Provide the (x, y) coordinate of the cell's center where the given text is located.  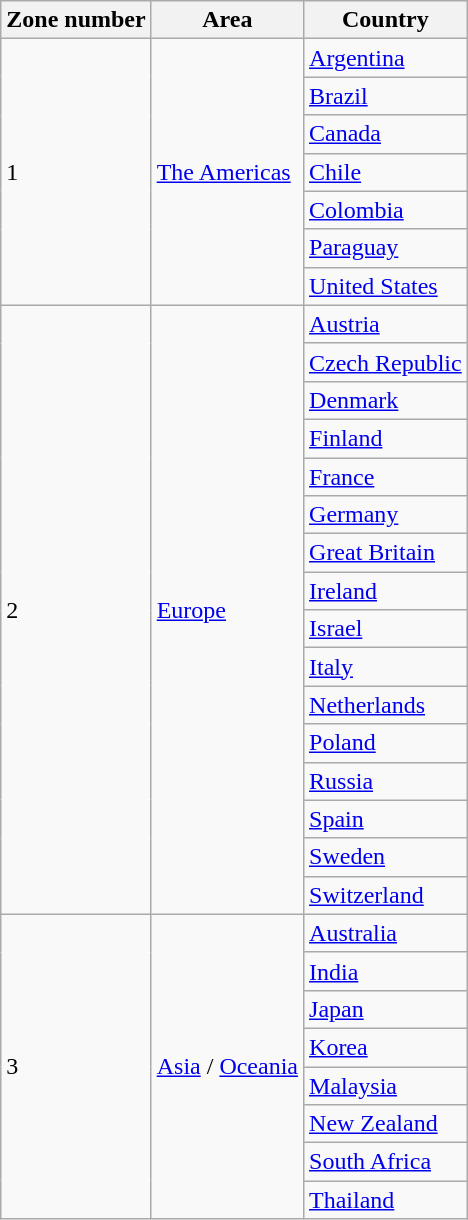
Japan (386, 1009)
Malaysia (386, 1085)
Korea (386, 1047)
Canada (386, 134)
Poland (386, 743)
Russia (386, 781)
Thailand (386, 1200)
Austria (386, 324)
The Americas (227, 172)
Spain (386, 819)
Denmark (386, 400)
Italy (386, 667)
Argentina (386, 58)
Country (386, 20)
Zone number (76, 20)
Germany (386, 515)
3 (76, 1066)
Area (227, 20)
Paraguay (386, 248)
Europe (227, 610)
Chile (386, 172)
Ireland (386, 591)
Switzerland (386, 895)
Asia / Oceania (227, 1066)
Netherlands (386, 705)
New Zealand (386, 1124)
1 (76, 172)
Colombia (386, 210)
Finland (386, 438)
South Africa (386, 1162)
Israel (386, 629)
United States (386, 286)
Brazil (386, 96)
Australia (386, 933)
Great Britain (386, 553)
France (386, 477)
India (386, 971)
2 (76, 610)
Sweden (386, 857)
Czech Republic (386, 362)
